For the text-containing cell, return its midpoint in [X, Y] coordinate format. 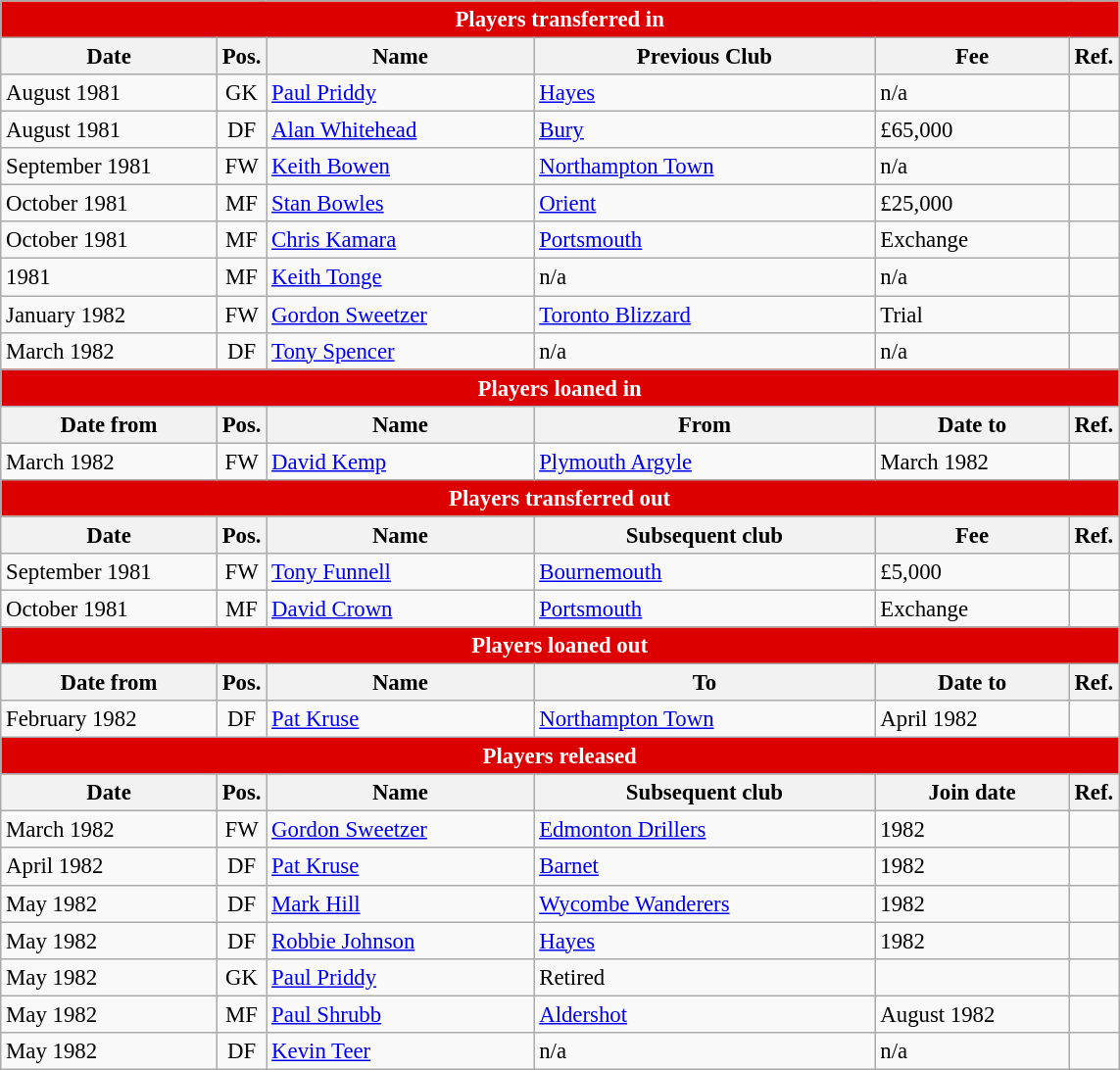
Players transferred in [560, 20]
To [705, 683]
Keith Bowen [400, 167]
£25,000 [972, 204]
August 1982 [972, 1014]
Wycombe Wanderers [705, 903]
Keith Tonge [400, 277]
Trial [972, 315]
Kevin Teer [400, 1051]
Paul Shrubb [400, 1014]
Plymouth Argyle [705, 462]
Robbie Johnson [400, 941]
Mark Hill [400, 903]
£65,000 [972, 130]
January 1982 [110, 315]
Toronto Blizzard [705, 315]
Tony Funnell [400, 572]
From [705, 424]
Previous Club [705, 57]
Bury [705, 130]
Barnet [705, 867]
£5,000 [972, 572]
Aldershot [705, 1014]
Stan Bowles [400, 204]
Join date [972, 793]
Chris Kamara [400, 240]
Orient [705, 204]
Tony Spencer [400, 351]
Players loaned in [560, 388]
1981 [110, 277]
Players transferred out [560, 499]
David Crown [400, 608]
Bournemouth [705, 572]
Retired [705, 977]
Players released [560, 756]
Players loaned out [560, 646]
Alan Whitehead [400, 130]
Edmonton Drillers [705, 830]
February 1982 [110, 719]
David Kemp [400, 462]
